Return (X, Y) of the center of cell containing provided text 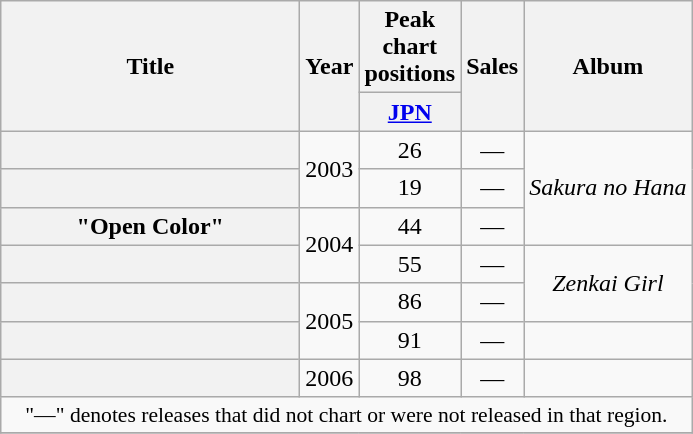
2003 (330, 169)
"Open Color" (150, 226)
Title (150, 66)
Sakura no Hana (608, 188)
Peak chart positions (410, 47)
Sales (492, 66)
26 (410, 150)
"—" denotes releases that did not chart or were not released in that region. (346, 415)
Zenkai Girl (608, 283)
55 (410, 264)
44 (410, 226)
JPN (410, 112)
2005 (330, 321)
98 (410, 378)
2006 (330, 378)
19 (410, 188)
Album (608, 66)
Year (330, 66)
86 (410, 302)
2004 (330, 245)
91 (410, 340)
